Locate the cell with the specified text and output its [X, Y] center coordinate. 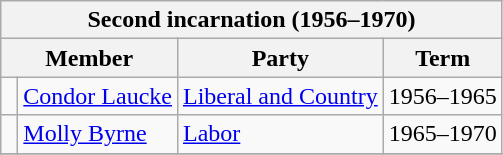
Liberal and Country [280, 96]
Labor [280, 134]
Term [442, 58]
1956–1965 [442, 96]
Molly Byrne [98, 134]
Condor Laucke [98, 96]
Member [90, 58]
Party [280, 58]
Second incarnation (1956–1970) [252, 20]
1965–1970 [442, 134]
